Locate the cell with the specified text and output its (x, y) center coordinate. 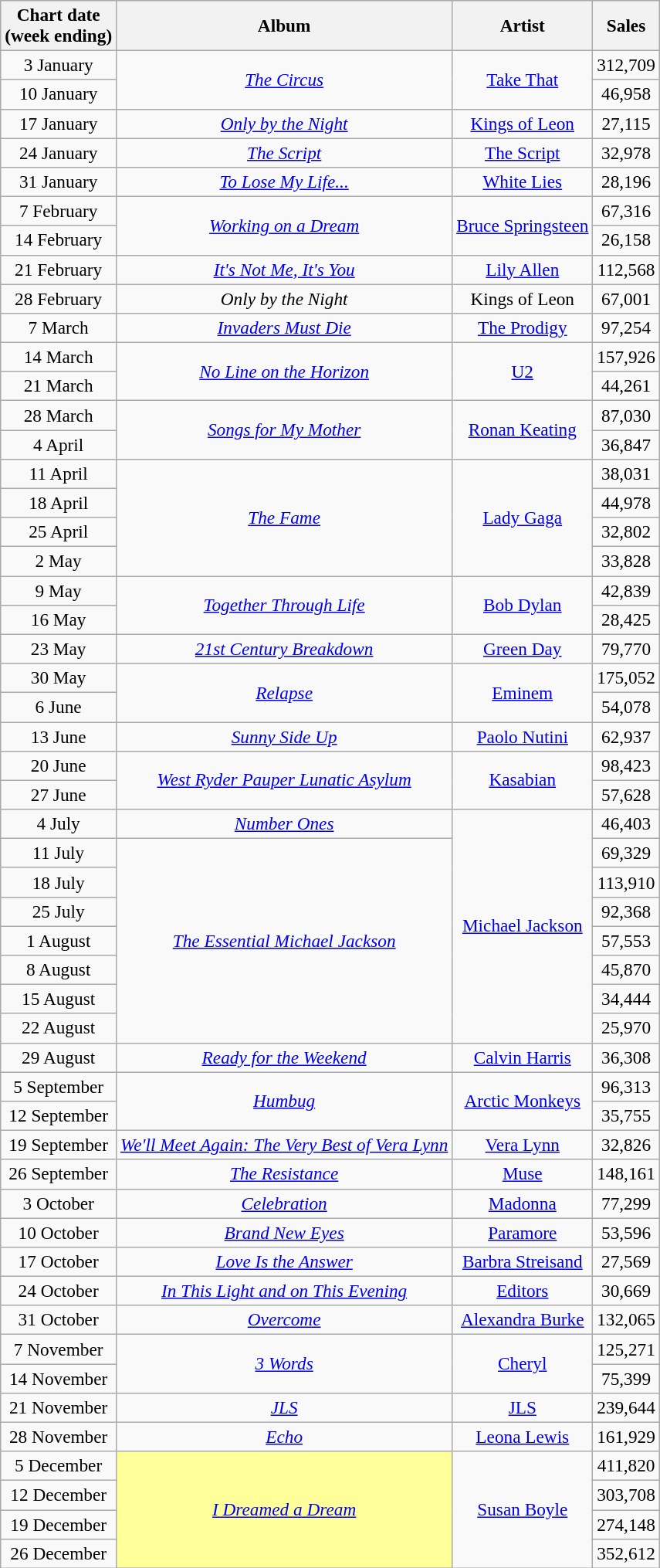
4 April (59, 444)
Lily Allen (523, 270)
Cheryl (523, 1363)
Number Ones (284, 823)
67,316 (626, 211)
Take That (523, 80)
Muse (523, 1174)
24 January (59, 152)
In This Light and on This Evening (284, 1291)
239,644 (626, 1407)
7 March (59, 328)
12 September (59, 1115)
25 April (59, 532)
Invaders Must Die (284, 328)
3 January (59, 65)
28,196 (626, 182)
Barbra Streisand (523, 1261)
Celebration (284, 1203)
148,161 (626, 1174)
Love Is the Answer (284, 1261)
57,628 (626, 795)
67,001 (626, 298)
312,709 (626, 65)
30 May (59, 677)
112,568 (626, 270)
11 July (59, 853)
161,929 (626, 1437)
31 January (59, 182)
21 February (59, 270)
27 June (59, 795)
4 July (59, 823)
Songs for My Mother (284, 429)
21 March (59, 386)
32,978 (626, 152)
The Prodigy (523, 328)
Artist (523, 25)
132,065 (626, 1320)
28 November (59, 1437)
Relapse (284, 692)
The Circus (284, 80)
To Lose My Life... (284, 182)
125,271 (626, 1349)
Echo (284, 1437)
5 September (59, 1086)
7 November (59, 1349)
75,399 (626, 1378)
42,839 (626, 590)
54,078 (626, 707)
1 August (59, 940)
21st Century Breakdown (284, 649)
Ready for the Weekend (284, 1057)
3 Words (284, 1363)
113,910 (626, 882)
Brand New Eyes (284, 1232)
5 December (59, 1466)
White Lies (523, 182)
10 October (59, 1232)
The Resistance (284, 1174)
Calvin Harris (523, 1057)
3 October (59, 1203)
Bruce Springsteen (523, 226)
Susan Boyle (523, 1509)
It's Not Me, It's You (284, 270)
157,926 (626, 357)
The Essential Michael Jackson (284, 940)
46,403 (626, 823)
25 July (59, 911)
32,826 (626, 1145)
Album (284, 25)
30,669 (626, 1291)
19 September (59, 1145)
352,612 (626, 1553)
U2 (523, 372)
22 August (59, 1028)
19 December (59, 1524)
14 March (59, 357)
14 February (59, 240)
Sales (626, 25)
45,870 (626, 969)
77,299 (626, 1203)
98,423 (626, 765)
57,553 (626, 940)
17 January (59, 124)
15 August (59, 999)
Michael Jackson (523, 925)
Alexandra Burke (523, 1320)
8 August (59, 969)
33,828 (626, 561)
36,847 (626, 444)
Green Day (523, 649)
92,368 (626, 911)
69,329 (626, 853)
Editors (523, 1291)
38,031 (626, 473)
96,313 (626, 1086)
303,708 (626, 1495)
Bob Dylan (523, 605)
Paramore (523, 1232)
6 June (59, 707)
31 October (59, 1320)
13 June (59, 736)
Ronan Keating (523, 429)
28 February (59, 298)
97,254 (626, 328)
17 October (59, 1261)
26 December (59, 1553)
We'll Meet Again: The Very Best of Vera Lynn (284, 1145)
274,148 (626, 1524)
Vera Lynn (523, 1145)
West Ryder Pauper Lunatic Asylum (284, 780)
53,596 (626, 1232)
175,052 (626, 677)
Overcome (284, 1320)
Arctic Monkeys (523, 1101)
36,308 (626, 1057)
7 February (59, 211)
62,937 (626, 736)
No Line on the Horizon (284, 372)
Madonna (523, 1203)
Lady Gaga (523, 518)
I Dreamed a Dream (284, 1509)
Leona Lewis (523, 1437)
9 May (59, 590)
27,569 (626, 1261)
18 July (59, 882)
16 May (59, 619)
28 March (59, 415)
29 August (59, 1057)
32,802 (626, 532)
12 December (59, 1495)
18 April (59, 503)
87,030 (626, 415)
21 November (59, 1407)
26 September (59, 1174)
35,755 (626, 1115)
Sunny Side Up (284, 736)
Humbug (284, 1101)
27,115 (626, 124)
14 November (59, 1378)
Kasabian (523, 780)
79,770 (626, 649)
2 May (59, 561)
26,158 (626, 240)
11 April (59, 473)
20 June (59, 765)
28,425 (626, 619)
Eminem (523, 692)
24 October (59, 1291)
23 May (59, 649)
34,444 (626, 999)
Paolo Nutini (523, 736)
44,261 (626, 386)
46,958 (626, 94)
The Fame (284, 518)
10 January (59, 94)
411,820 (626, 1466)
Chart date(week ending) (59, 25)
Together Through Life (284, 605)
25,970 (626, 1028)
44,978 (626, 503)
Working on a Dream (284, 226)
